Find where the given text appears and provide that cell's center as [x, y] coordinate. 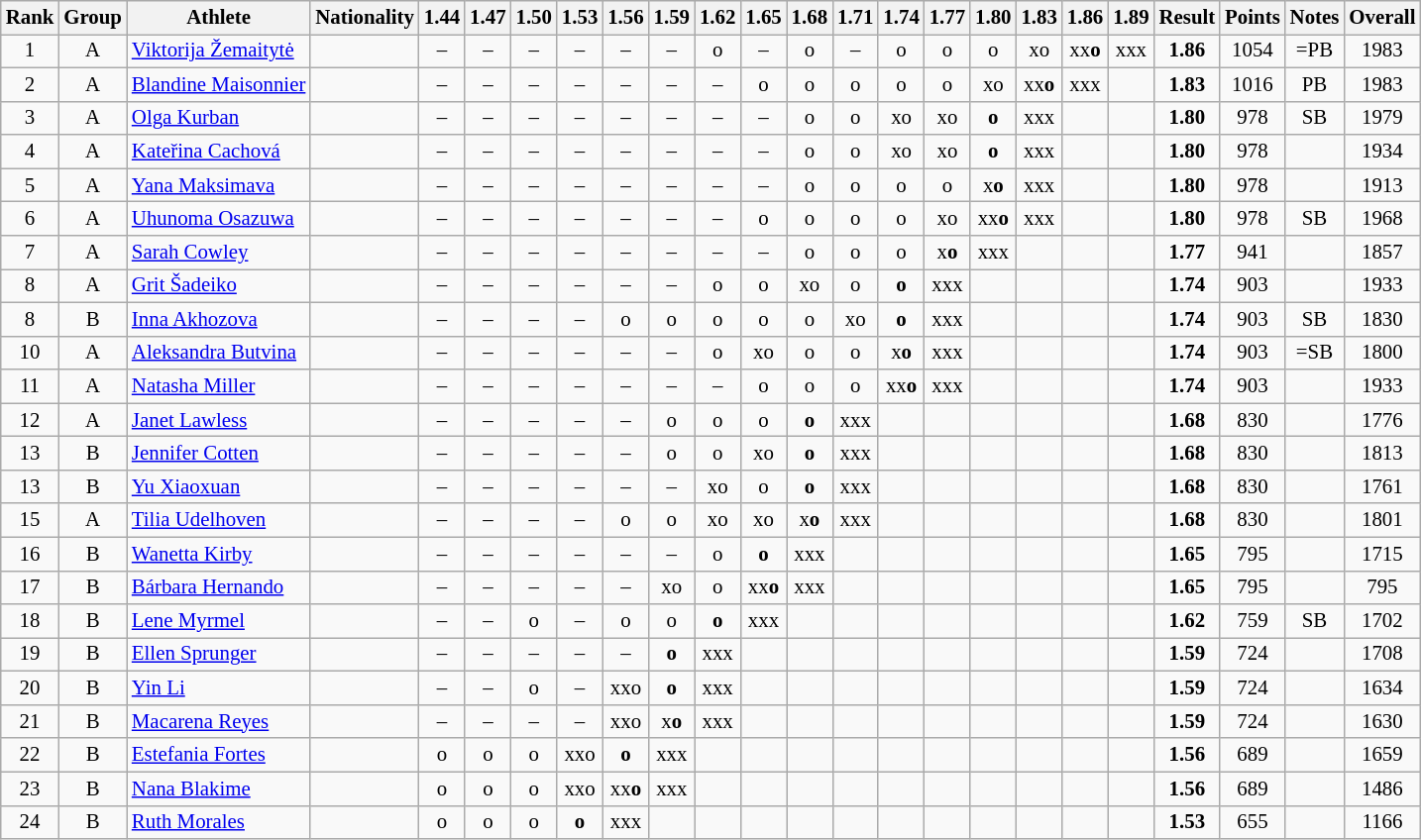
Macarena Reyes [218, 721]
22 [30, 755]
1801 [1381, 520]
1761 [1381, 486]
1.47 [488, 18]
Result [1187, 18]
Olga Kurban [218, 118]
1.89 [1131, 18]
6 [30, 219]
17 [30, 587]
10 [30, 353]
Kateřina Cachová [218, 152]
1968 [1381, 219]
Viktorija Žemaitytė [218, 51]
1.44 [442, 18]
Blandine Maisonnier [218, 84]
1702 [1381, 621]
Bárbara Hernando [218, 587]
Points [1253, 18]
1634 [1381, 688]
1979 [1381, 118]
Inna Akhozova [218, 319]
PB [1315, 84]
1630 [1381, 721]
21 [30, 721]
1659 [1381, 755]
=PB [1315, 51]
Notes [1315, 18]
1813 [1381, 454]
1715 [1381, 554]
1.50 [534, 18]
23 [30, 788]
759 [1253, 621]
19 [30, 655]
Nana Blakime [218, 788]
5 [30, 185]
Yana Maksimava [218, 185]
1166 [1381, 822]
7 [30, 253]
1800 [1381, 353]
Jennifer Cotten [218, 454]
18 [30, 621]
1913 [1381, 185]
11 [30, 386]
15 [30, 520]
1708 [1381, 655]
Ruth Morales [218, 822]
Wanetta Kirby [218, 554]
12 [30, 420]
2 [30, 84]
1 [30, 51]
Group [93, 18]
1054 [1253, 51]
Ellen Sprunger [218, 655]
Grit Šadeiko [218, 285]
1857 [1381, 253]
1776 [1381, 420]
16 [30, 554]
=SB [1315, 353]
Athlete [218, 18]
3 [30, 118]
24 [30, 822]
1016 [1253, 84]
4 [30, 152]
1830 [1381, 319]
941 [1253, 253]
Aleksandra Butvina [218, 353]
Sarah Cowley [218, 253]
1934 [1381, 152]
655 [1253, 822]
Overall [1381, 18]
Yin Li [218, 688]
1486 [1381, 788]
Tilia Udelhoven [218, 520]
Nationality [365, 18]
Lene Myrmel [218, 621]
Rank [30, 18]
Janet Lawless [218, 420]
Estefania Fortes [218, 755]
1.71 [855, 18]
Yu Xiaoxuan [218, 486]
Natasha Miller [218, 386]
Uhunoma Osazuwa [218, 219]
20 [30, 688]
